For the text-containing cell, return its midpoint in (X, Y) coordinate format. 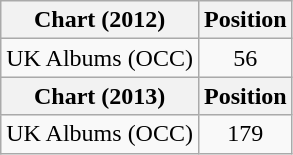
Chart (2012) (100, 20)
179 (245, 134)
56 (245, 58)
Chart (2013) (100, 96)
